Return the [x, y] coordinate for the center point of the cell that contains the specified text.  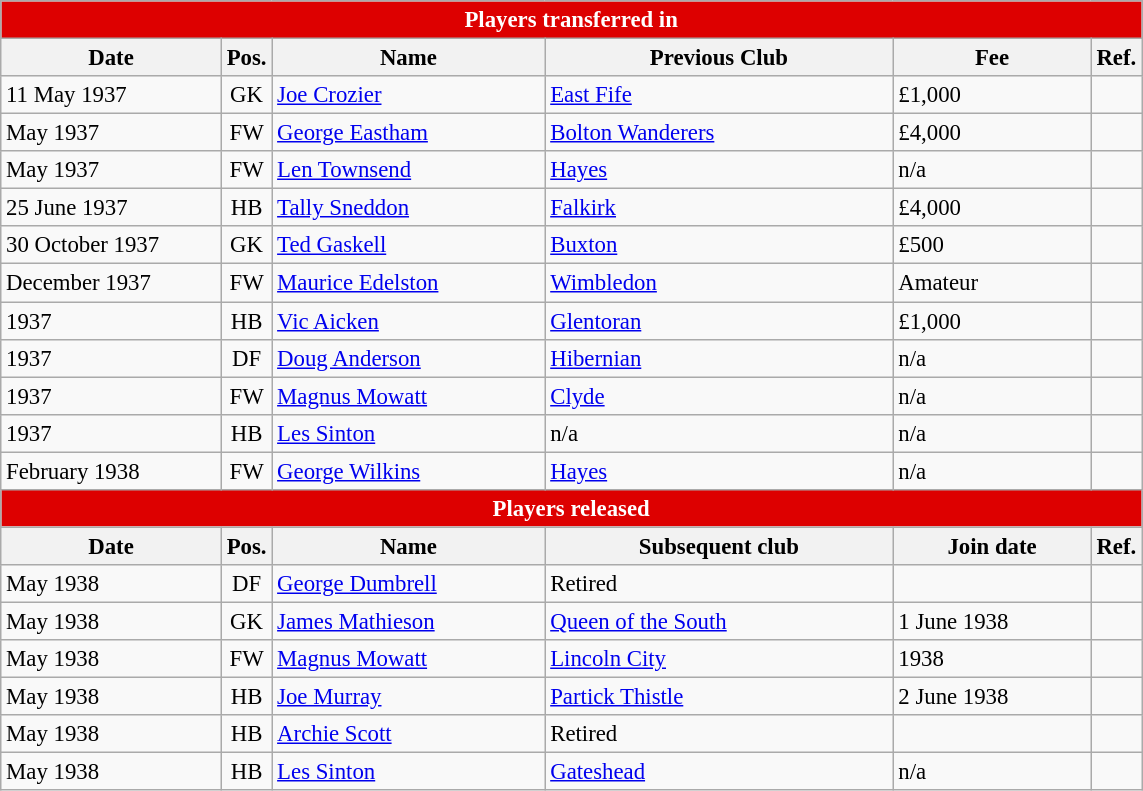
Joe Murray [408, 697]
Join date [992, 546]
Subsequent club [719, 546]
December 1937 [112, 283]
James Mathieson [408, 621]
George Dumbrell [408, 584]
11 May 1937 [112, 95]
Players released [572, 509]
Glentoran [719, 321]
Vic Aicken [408, 321]
£500 [992, 245]
Falkirk [719, 208]
Len Townsend [408, 170]
Wimbledon [719, 283]
February 1938 [112, 471]
Joe Crozier [408, 95]
25 June 1937 [112, 208]
1938 [992, 659]
1 June 1938 [992, 621]
Gateshead [719, 772]
East Fife [719, 95]
Maurice Edelston [408, 283]
Tally Sneddon [408, 208]
Partick Thistle [719, 697]
Amateur [992, 283]
Players transferred in [572, 20]
Doug Anderson [408, 358]
Hibernian [719, 358]
Previous Club [719, 58]
Buxton [719, 245]
Queen of the South [719, 621]
George Eastham [408, 133]
30 October 1937 [112, 245]
Fee [992, 58]
Ted Gaskell [408, 245]
Clyde [719, 396]
2 June 1938 [992, 697]
George Wilkins [408, 471]
Archie Scott [408, 734]
Bolton Wanderers [719, 133]
Lincoln City [719, 659]
